For the text-containing cell, return its midpoint in [x, y] coordinate format. 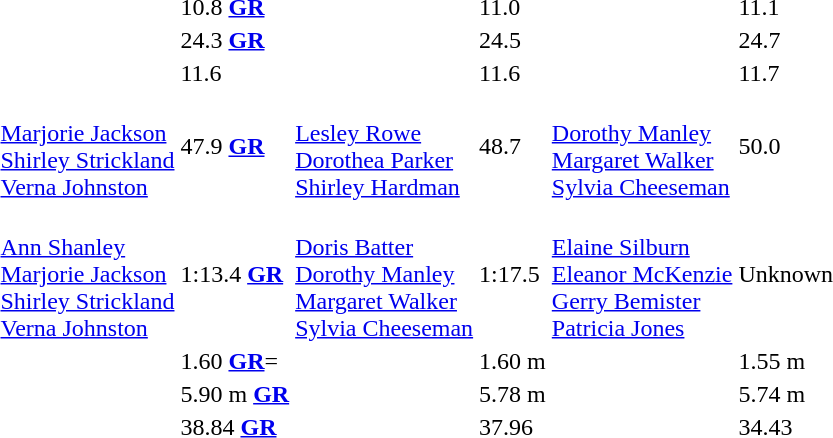
1:13.4 GR [235, 274]
5.78 m [513, 394]
Lesley RoweDorothea ParkerShirley Hardman [384, 146]
48.7 [513, 146]
5.90 m GR [235, 394]
1.60 GR= [235, 361]
24.3 GR [235, 40]
1.60 m [513, 361]
24.5 [513, 40]
Dorothy ManleyMargaret WalkerSylvia Cheeseman [642, 146]
1:17.5 [513, 274]
47.9 GR [235, 146]
Elaine SilburnEleanor McKenzieGerry BemisterPatricia Jones [642, 274]
Doris BatterDorothy ManleyMargaret WalkerSylvia Cheeseman [384, 274]
